Provide the (x, y) coordinate of the cell's center where the given text is located.  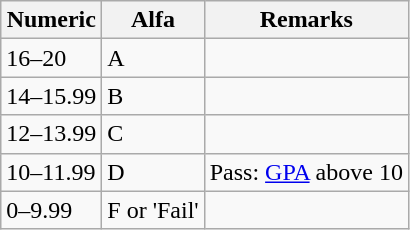
C (153, 134)
Remarks (306, 20)
14–15.99 (52, 96)
Alfa (153, 20)
Numeric (52, 20)
0–9.99 (52, 210)
A (153, 58)
Pass: GPA above 10 (306, 172)
D (153, 172)
12–13.99 (52, 134)
16–20 (52, 58)
F or 'Fail' (153, 210)
10–11.99 (52, 172)
B (153, 96)
